For the text-containing cell, return its midpoint in (X, Y) coordinate format. 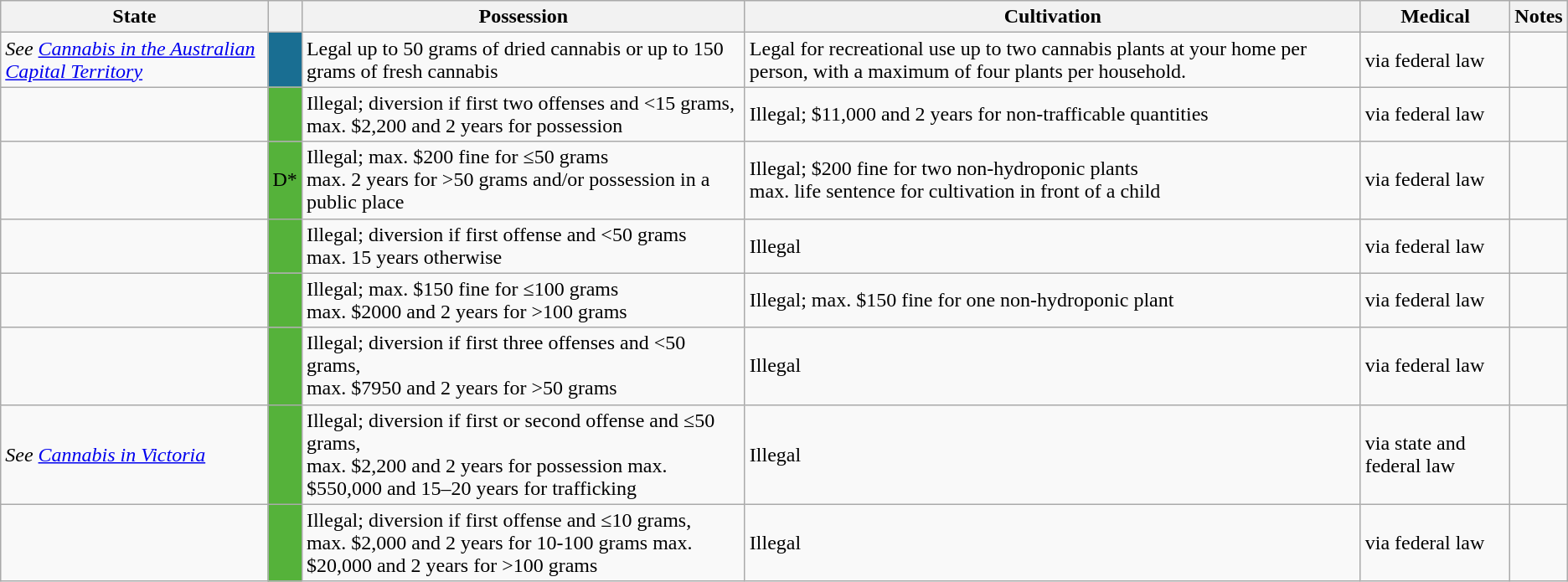
Legal up to 50 grams of dried cannabis or up to 150 grams of fresh cannabis (523, 60)
Illegal; diversion if first offense and <50 gramsmax. 15 years otherwise (523, 246)
Illegal; $11,000 and 2 years for non-trafficable quantities (1052, 114)
Illegal; max. $200 fine for ≤50 gramsmax. 2 years for >50 grams and/or possession in a public place (523, 180)
Legal for recreational use up to two cannabis plants at your home per person, with a maximum of four plants per household. (1052, 60)
Illegal; diversion if first or second offense and ≤50 grams,max. $2,200 and 2 years for possession max. $550,000 and 15–20 years for trafficking (523, 454)
Illegal; diversion if first three offenses and <50 grams,max. $7950 and 2 years for >50 grams (523, 366)
Notes (1539, 17)
Medical (1436, 17)
Possession (523, 17)
D* (285, 180)
via state and federal law (1436, 454)
Illegal; max. $150 fine for ≤100 gramsmax. $2000 and 2 years for >100 grams (523, 300)
State (134, 17)
See Cannabis in Victoria (134, 454)
Illegal; diversion if first offense and ≤10 grams,max. $2,000 and 2 years for 10-100 grams max. $20,000 and 2 years for >100 grams (523, 543)
Illegal; diversion if first two offenses and <15 grams,max. $2,200 and 2 years for possession (523, 114)
See Cannabis in the Australian Capital Territory (134, 60)
Cultivation (1052, 17)
Illegal; $200 fine for two non-hydroponic plantsmax. life sentence for cultivation in front of a child (1052, 180)
Illegal; max. $150 fine for one non-hydroponic plant (1052, 300)
